Return [X, Y] of the center of cell containing provided text 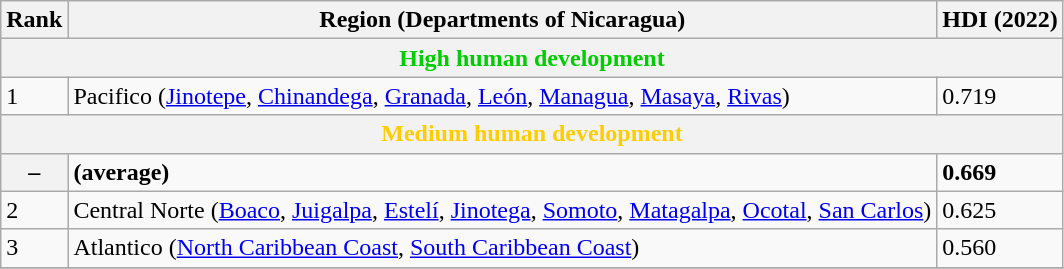
1 [34, 96]
HDI (2022) [1000, 20]
0.625 [1000, 210]
Medium human development [532, 134]
High human development [532, 58]
0.669 [1000, 172]
Central Norte (Boaco, Juigalpa, Estelí, Jinotega, Somoto, Matagalpa, Ocotal, San Carlos) [502, 210]
0.560 [1000, 248]
3 [34, 248]
Pacifico (Jinotepe, Chinandega, Granada, León, Managua, Masaya, Rivas) [502, 96]
0.719 [1000, 96]
2 [34, 210]
(average) [502, 172]
Rank [34, 20]
– [34, 172]
Atlantico (North Caribbean Coast, South Caribbean Coast) [502, 248]
Region (Departments of Nicaragua) [502, 20]
